Return the (x, y) coordinate for the center point of the cell that contains the specified text.  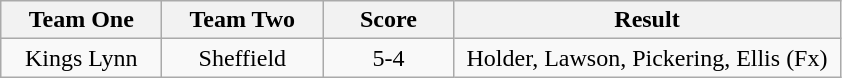
Result (647, 20)
Team Two (242, 20)
5-4 (388, 58)
Sheffield (242, 58)
Holder, Lawson, Pickering, Ellis (Fx) (647, 58)
Team One (82, 20)
Score (388, 20)
Kings Lynn (82, 58)
